Output the [x, y] coordinate of the center of the cell containing the given text.  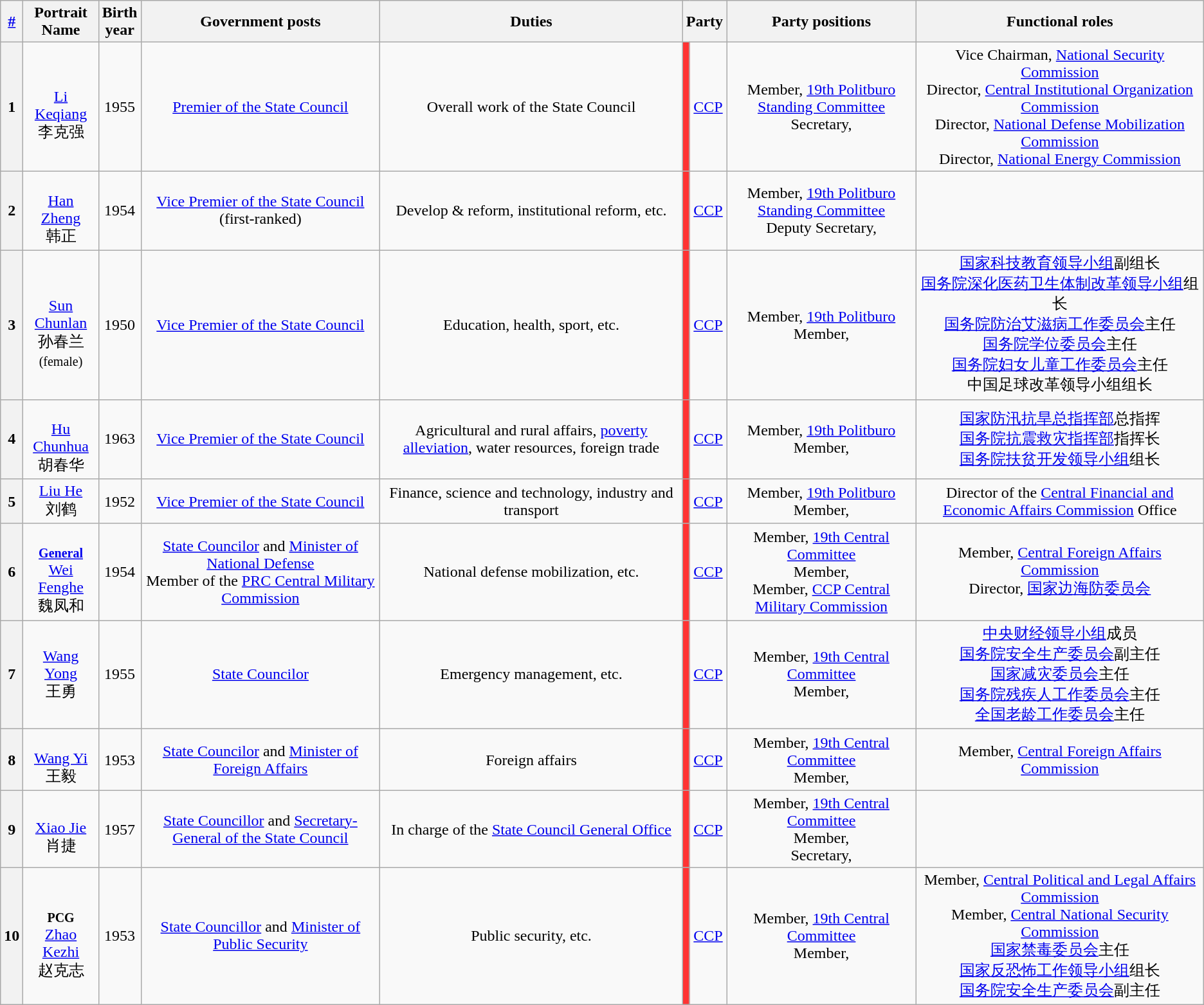
Member, Central Foreign Affairs Commission [1060, 760]
PCGZhao Kezhi赵克志 [60, 936]
Finance, science and technology, industry and transport [531, 502]
State Councillor and Minister of Public Security [260, 936]
Emergency management, etc. [531, 675]
Public security, etc. [531, 936]
# [12, 22]
Develop & reform, institutional reform, etc. [531, 211]
Vice Premier of the State Council (first-ranked) [260, 211]
State Councillor and Secretary-General of the State Council [260, 829]
1957 [120, 829]
Hu Chunhua胡春华 [60, 439]
Wang Yong王勇 [60, 675]
Education, health, sport, etc. [531, 325]
State Councilor and Minister of National DefenseMember of the PRC Central Military Commission [260, 572]
National defense mobilization, etc. [531, 572]
Director of the Central Financial and Economic Affairs Commission Office [1060, 502]
Wang Yi王毅 [60, 760]
2 [12, 211]
Member, Central Political and Legal Affairs CommissionMember, Central National Security Commission国家禁毒委员会主任国家反恐怖工作领导小组组长国务院安全生产委员会副主任 [1060, 936]
1952 [120, 502]
9 [12, 829]
6 [12, 572]
中央财经领导小组成员国务院安全生产委员会副主任国家减灾委员会主任国务院残疾人工作委员会主任全国老龄工作委员会主任 [1060, 675]
Member, 19th Central CommitteeMember, Member, CCP Central Military Commission [822, 572]
Foreign affairs [531, 760]
8 [12, 760]
State Councilor and Minister of Foreign Affairs [260, 760]
State Councilor [260, 675]
1950 [120, 325]
In charge of the State Council General Office [531, 829]
Liu He刘鹤 [60, 502]
Xiao Jie肖捷 [60, 829]
Party [704, 22]
Han Zheng韩正 [60, 211]
Party positions [822, 22]
GeneralWei Fenghe魏凤和 [60, 572]
1963 [120, 439]
3 [12, 325]
国家科技教育领导小组副组长国务院深化医药卫生体制改革领导小组组长国务院防治艾滋病工作委员会主任国务院学位委员会主任国务院妇女儿童工作委员会主任中国足球改革领导小组组长 [1060, 325]
1 [12, 107]
Member, Central Foreign Affairs CommissionDirector, 国家边海防委员会 [1060, 572]
Member, 19th Politburo Standing CommitteeDeputy Secretary, [822, 211]
Duties [531, 22]
4 [12, 439]
Sun Chunlan孙春兰(female) [60, 325]
Birthyear [120, 22]
Member, 19th Politburo Standing CommitteeSecretary, [822, 107]
10 [12, 936]
7 [12, 675]
国家防汛抗旱总指挥部总指挥国务院抗震救灾指挥部指挥长国务院扶贫开发领导小组组长 [1060, 439]
PortraitName [60, 22]
Government posts [260, 22]
Li Keqiang李克强 [60, 107]
Overall work of the State Council [531, 107]
Premier of the State Council [260, 107]
Member, 19th Central CommitteeMember, Secretary, [822, 829]
Agricultural and rural affairs, poverty alleviation, water resources, foreign trade [531, 439]
Functional roles [1060, 22]
5 [12, 502]
